Pinpoint the cell where the given text exists, returning its [x, y] midpoint coordinate. 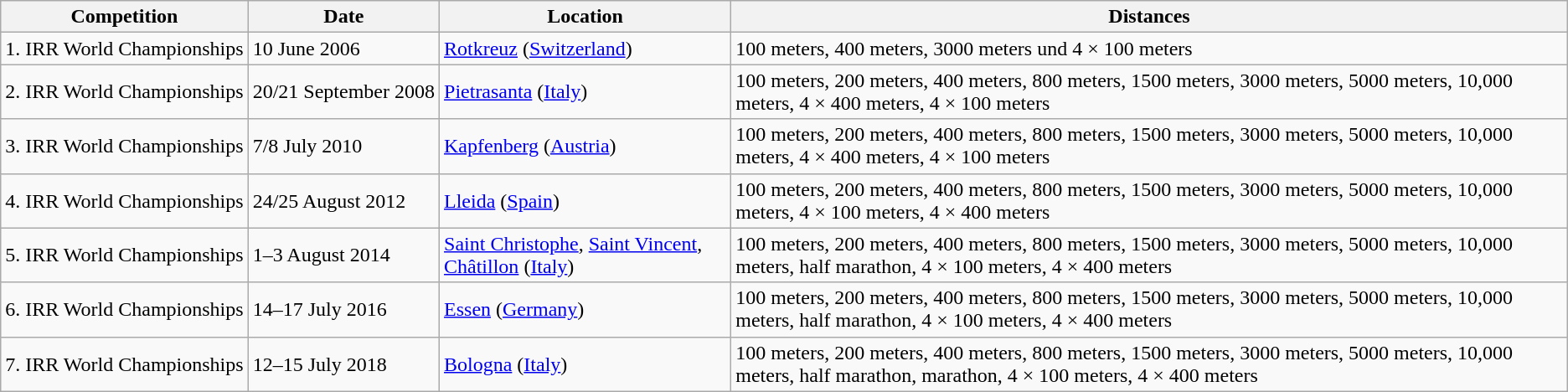
100 meters, 400 meters, 3000 meters und 4 × 100 meters [1149, 49]
14–17 July 2016 [343, 310]
Bologna (Italy) [585, 364]
100 meters, 200 meters, 400 meters, 800 meters, 1500 meters, 3000 meters, 5000 meters, 10,000 meters, 4 × 100 meters, 4 × 400 meters [1149, 201]
Essen (Germany) [585, 310]
Pietrasanta (Italy) [585, 92]
6. IRR World Championships [124, 310]
Rotkreuz (Switzerland) [585, 49]
Lleida (Spain) [585, 201]
1. IRR World Championships [124, 49]
Kapfenberg (Austria) [585, 146]
Location [585, 17]
3. IRR World Championships [124, 146]
Competition [124, 17]
10 June 2006 [343, 49]
24/25 August 2012 [343, 201]
1–3 August 2014 [343, 255]
Saint Christophe, Saint Vincent, Châtillon (Italy) [585, 255]
20/21 September 2008 [343, 92]
Date [343, 17]
4. IRR World Championships [124, 201]
Distances [1149, 17]
7/8 July 2010 [343, 146]
5. IRR World Championships [124, 255]
2. IRR World Championships [124, 92]
12–15 July 2018 [343, 364]
7. IRR World Championships [124, 364]
